Identify which cell holds the provided text, then report its (X, Y) central coordinate. 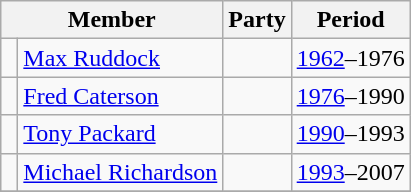
Period (350, 20)
Michael Richardson (120, 172)
Max Ruddock (120, 58)
Member (112, 20)
1976–1990 (350, 96)
Fred Caterson (120, 96)
Tony Packard (120, 134)
1990–1993 (350, 134)
1962–1976 (350, 58)
Party (257, 20)
1993–2007 (350, 172)
